Provide the [x, y] coordinate of the cell's center where the given text is located.  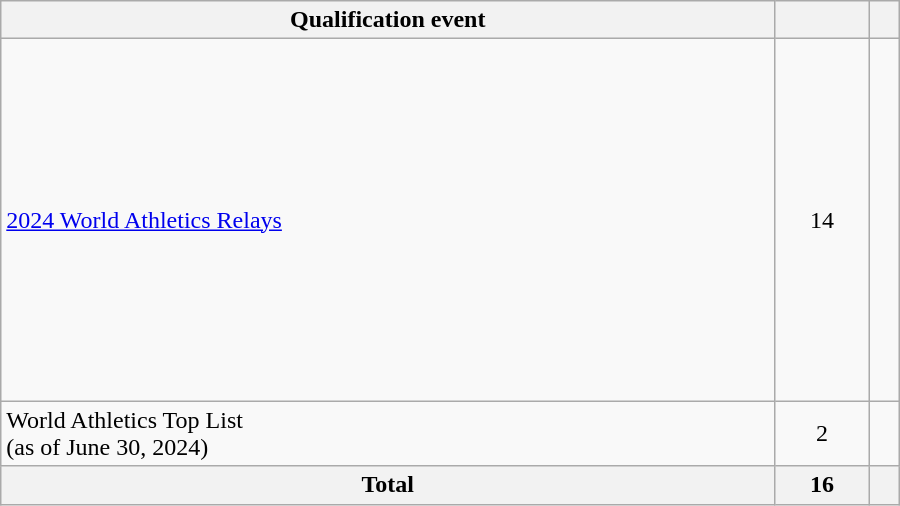
2 [822, 434]
14 [822, 220]
Qualification event [388, 20]
2024 World Athletics Relays [388, 220]
16 [822, 485]
Total [388, 485]
World Athletics Top List(as of June 30, 2024) [388, 434]
